Find where the given text appears and provide that cell's center as [x, y] coordinate. 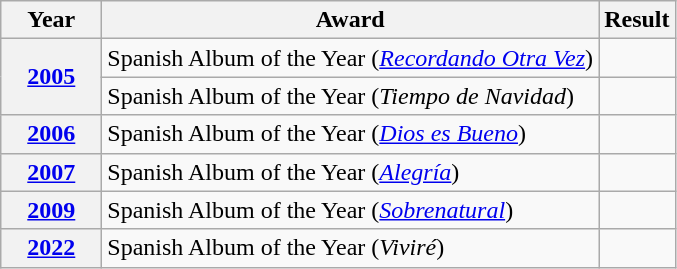
Spanish Album of the Year (Viviré) [350, 248]
2005 [52, 77]
Year [52, 20]
Spanish Album of the Year (Recordando Otra Vez) [350, 58]
Spanish Album of the Year (Sobrenatural) [350, 210]
2022 [52, 248]
Award [350, 20]
Spanish Album of the Year (Alegría) [350, 172]
Spanish Album of the Year (Dios es Bueno) [350, 134]
2006 [52, 134]
Result [637, 20]
Spanish Album of the Year (Tiempo de Navidad) [350, 96]
2009 [52, 210]
2007 [52, 172]
